Identify which cell holds the provided text, then report its [x, y] central coordinate. 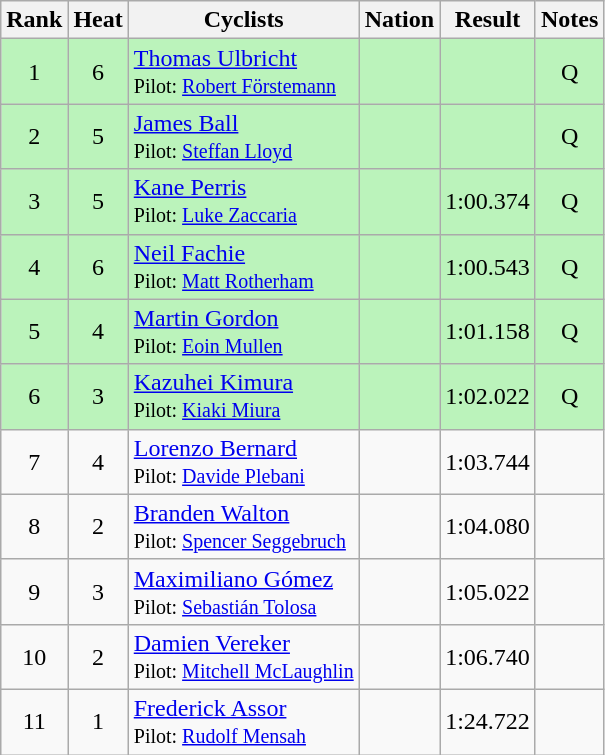
Nation [399, 20]
Thomas UlbrichtPilot: Robert Förstemann [244, 72]
Damien VerekerPilot: Mitchell McLaughlin [244, 656]
1:00.374 [488, 202]
Maximiliano GómezPilot: Sebastián Tolosa [244, 592]
Heat [98, 20]
1:00.543 [488, 266]
1:05.022 [488, 592]
Lorenzo BernardPilot: Davide Plebani [244, 462]
9 [34, 592]
Kane PerrisPilot: Luke Zaccaria [244, 202]
Martin GordonPilot: Eoin Mullen [244, 332]
1:24.722 [488, 722]
James BallPilot: Steffan Lloyd [244, 136]
Frederick AssorPilot: Rudolf Mensah [244, 722]
Branden WaltonPilot: Spencer Seggebruch [244, 526]
Cyclists [244, 20]
11 [34, 722]
1:01.158 [488, 332]
Kazuhei KimuraPilot: Kiaki Miura [244, 396]
7 [34, 462]
Neil FachiePilot: Matt Rotherham [244, 266]
1:03.744 [488, 462]
Notes [569, 20]
8 [34, 526]
1:02.022 [488, 396]
Result [488, 20]
10 [34, 656]
1:06.740 [488, 656]
1:04.080 [488, 526]
Rank [34, 20]
